Locate the cell with the specified text and output its [x, y] center coordinate. 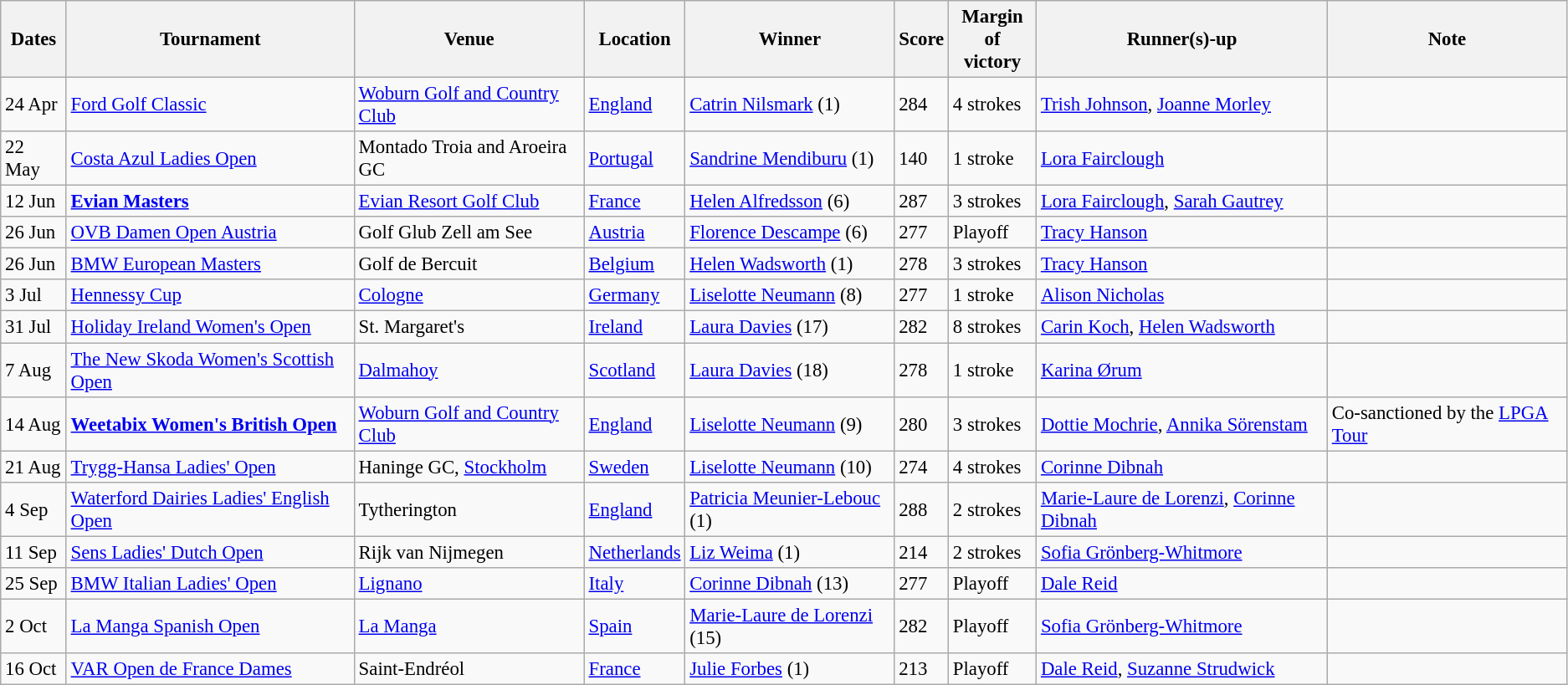
288 [922, 509]
Lora Fairclough [1182, 159]
140 [922, 159]
Margin ofvictory [992, 39]
Golf de Bercuit [469, 264]
14 Aug [33, 423]
Dates [33, 39]
Montado Troia and Aroeira GC [469, 159]
The New Skoda Women's Scottish Open [210, 370]
BMW European Masters [210, 264]
Liz Weima (1) [790, 552]
Sens Ladies' Dutch Open [210, 552]
Holiday Ireland Women's Open [210, 327]
Laura Davies (18) [790, 370]
Dottie Mochrie, Annika Sörenstam [1182, 423]
Dalmahoy [469, 370]
25 Sep [33, 584]
214 [922, 552]
8 strokes [992, 327]
12 Jun [33, 202]
OVB Damen Open Austria [210, 233]
274 [922, 467]
Score [922, 39]
287 [922, 202]
Haninge GC, Stockholm [469, 467]
Trygg-Hansa Ladies' Open [210, 467]
Location [634, 39]
21 Aug [33, 467]
Trish Johnson, Joanne Morley [1182, 105]
Waterford Dairies Ladies' English Open [210, 509]
VAR Open de France Dames [210, 669]
Golf Glub Zell am See [469, 233]
La Manga [469, 626]
16 Oct [33, 669]
Venue [469, 39]
Runner(s)-up [1182, 39]
31 Jul [33, 327]
Netherlands [634, 552]
Florence Descampe (6) [790, 233]
Helen Alfredsson (6) [790, 202]
Saint-Endréol [469, 669]
Hennessy Cup [210, 295]
Liselotte Neumann (9) [790, 423]
Tournament [210, 39]
Austria [634, 233]
Liselotte Neumann (8) [790, 295]
Dale Reid, Suzanne Strudwick [1182, 669]
La Manga Spanish Open [210, 626]
Patricia Meunier-Lebouc (1) [790, 509]
Liselotte Neumann (10) [790, 467]
Corinne Dibnah (13) [790, 584]
213 [922, 669]
Winner [790, 39]
3 Jul [33, 295]
Catrin Nilsmark (1) [790, 105]
Julie Forbes (1) [790, 669]
Ireland [634, 327]
Karina Ørum [1182, 370]
Carin Koch, Helen Wadsworth [1182, 327]
Evian Masters [210, 202]
Dale Reid [1182, 584]
BMW Italian Ladies' Open [210, 584]
Rijk van Nijmegen [469, 552]
Tytherington [469, 509]
Sweden [634, 467]
280 [922, 423]
Sandrine Mendiburu (1) [790, 159]
Marie-Laure de Lorenzi (15) [790, 626]
Portugal [634, 159]
11 Sep [33, 552]
Helen Wadsworth (1) [790, 264]
22 May [33, 159]
Co-sanctioned by the LPGA Tour [1447, 423]
Belgium [634, 264]
Laura Davies (17) [790, 327]
2 Oct [33, 626]
7 Aug [33, 370]
Evian Resort Golf Club [469, 202]
Note [1447, 39]
Weetabix Women's British Open [210, 423]
Lora Fairclough, Sarah Gautrey [1182, 202]
24 Apr [33, 105]
Lignano [469, 584]
Scotland [634, 370]
Spain [634, 626]
Italy [634, 584]
284 [922, 105]
Cologne [469, 295]
Costa Azul Ladies Open [210, 159]
4 Sep [33, 509]
Alison Nicholas [1182, 295]
St. Margaret's [469, 327]
Marie-Laure de Lorenzi, Corinne Dibnah [1182, 509]
Ford Golf Classic [210, 105]
Corinne Dibnah [1182, 467]
Germany [634, 295]
